Provide the [x, y] coordinate of the cell's center where the given text is located.  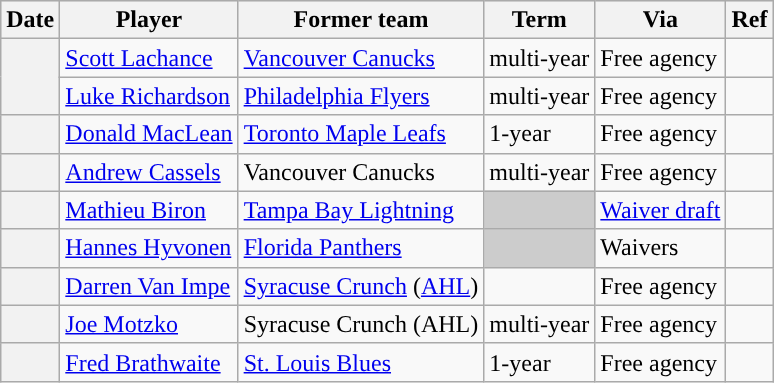
Fred Brathwaite [149, 362]
Former team [361, 20]
Ref [750, 20]
Toronto Maple Leafs [361, 134]
Donald MacLean [149, 134]
Joe Motzko [149, 324]
Scott Lachance [149, 58]
Philadelphia Flyers [361, 96]
Darren Van Impe [149, 286]
Mathieu Biron [149, 210]
Waivers [660, 248]
Tampa Bay Lightning [361, 210]
Luke Richardson [149, 96]
Term [540, 20]
Player [149, 20]
Via [660, 20]
Florida Panthers [361, 248]
Hannes Hyvonen [149, 248]
St. Louis Blues [361, 362]
Andrew Cassels [149, 172]
Date [30, 20]
Waiver draft [660, 210]
